Search for the cell housing the specified text and yield its (x, y) center coordinate. 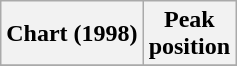
Chart (1998) (72, 34)
Peakposition (189, 34)
